Output the (X, Y) coordinate of the center of the cell containing the given text.  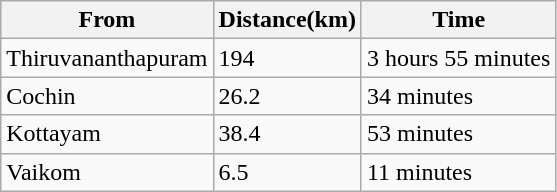
Time (458, 20)
3 hours 55 minutes (458, 58)
Thiruvananthapuram (107, 58)
Vaikom (107, 172)
Cochin (107, 96)
Kottayam (107, 134)
6.5 (287, 172)
Distance(km) (287, 20)
26.2 (287, 96)
From (107, 20)
11 minutes (458, 172)
194 (287, 58)
53 minutes (458, 134)
34 minutes (458, 96)
38.4 (287, 134)
